Provide the (x, y) coordinate of the cell's center where the given text is located.  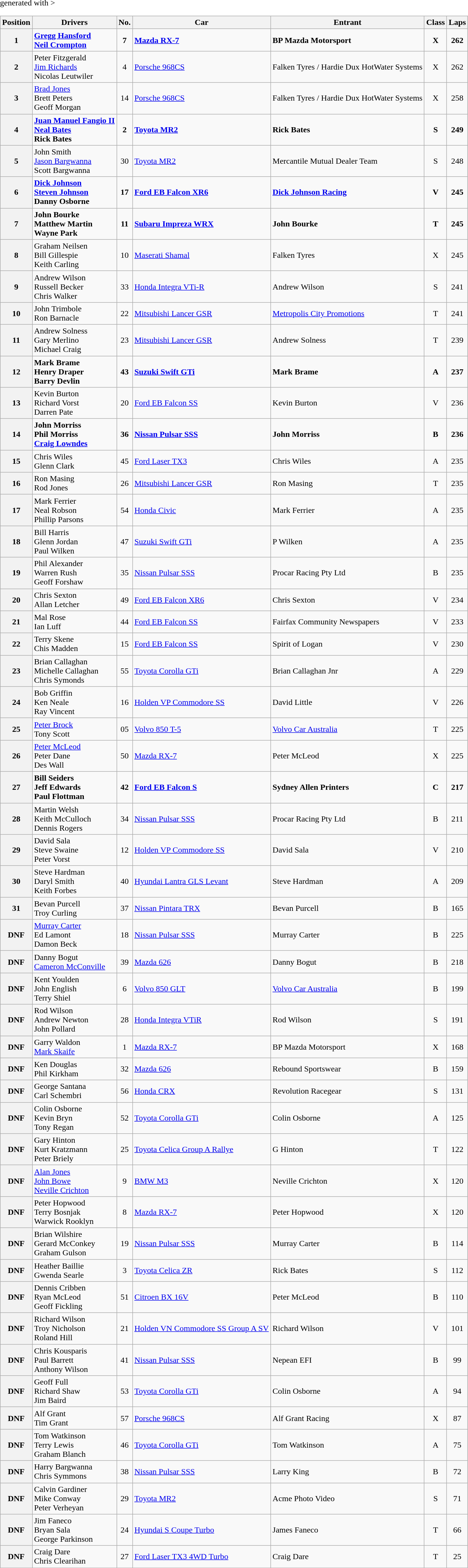
David Sala (348, 850)
54 (124, 510)
Subaru Impreza WRX (202, 224)
Ford EB Falcon S (202, 787)
Brian Wilshire Gerard McConkey Graham Gulson (74, 1243)
Peter McLeod Peter Dane Des Wall (74, 756)
34 (124, 818)
Kevin Burton (348, 403)
Falken Tyres (348, 255)
Fairfax Community Newspapers (348, 622)
94 (457, 1391)
No. (124, 23)
Larry King (348, 1472)
49 (124, 600)
38 (124, 1472)
46 (124, 1445)
229 (457, 671)
Tom Watkinson Terry Lewis Graham Blanch (74, 1445)
51 (124, 1297)
Bevan Purcell Troy Curling (74, 908)
40 (124, 882)
211 (457, 818)
Garry Waldon Mark Skaife (74, 1047)
230 (457, 644)
George Santana Carl Schembri (74, 1091)
13 (16, 403)
32 (124, 1069)
71 (457, 1498)
55 (124, 671)
57 (124, 1418)
Mark Brame Henry Draper Barry Devlin (74, 372)
5 (16, 161)
Nissan Pintara TRX (202, 908)
Andrew Solness (348, 340)
G Hinton (348, 1149)
36 (124, 434)
Harry Bargwanna Chris Symmons (74, 1472)
199 (457, 989)
Metropolis City Promotions (348, 313)
Steve Hardman (348, 882)
Graham Neilsen Bill Gillespie Keith Carling (74, 255)
114 (457, 1243)
Mal Rose Ian Luff (74, 622)
Andrew Wilson Russell Becker Chris Walker (74, 286)
Mark Brame (348, 372)
Spirit of Logan (348, 644)
Toyota Celica ZR (202, 1270)
248 (457, 161)
Danny Bogut Cameron McConville (74, 962)
53 (124, 1391)
Craig Dare (348, 1556)
Ford Laser TX3 4WD Turbo (202, 1556)
BMW M3 (202, 1181)
Honda CRX (202, 1091)
Phil Alexander Warren Rush Geoff Forshaw (74, 573)
31 (16, 908)
Brian Callaghan Jnr (348, 671)
Chris Wiles (348, 461)
110 (457, 1297)
56 (124, 1091)
Mercantile Mutual Dealer Team (348, 161)
Richard Wilson Troy Nicholson Roland Hill (74, 1329)
112 (457, 1270)
P Wilken (348, 542)
Rod Wilson (348, 1020)
Danny Bogut (348, 962)
209 (457, 882)
05 (124, 729)
125 (457, 1118)
218 (457, 962)
239 (457, 340)
Rebound Sportswear (348, 1069)
Heather Baillie Gwenda Searle (74, 1270)
Drivers (74, 23)
226 (457, 702)
Hyundai S Coupe Turbo (202, 1530)
Bevan Purcell (348, 908)
Andrew Wilson (348, 286)
Chris Sexton Allan Letcher (74, 600)
75 (457, 1445)
Martin Welsh Keith McCulloch Dennis Rogers (74, 818)
Terry Skene Chis Madden (74, 644)
35 (124, 573)
Acme Photo Video (348, 1498)
David Sala Steve Swaine Peter Vorst (74, 850)
Bill Seiders Jeff Edwards Paul Flottman (74, 787)
Maserati Shamal (202, 255)
James Faneco (348, 1530)
Gregg Hansford Neil Crompton (74, 40)
37 (124, 908)
Citroen BX 16V (202, 1297)
Peter Hopwood Terry Bosnjak Warwick Rooklyn (74, 1212)
Mark Ferrier Neal Robson Phillip Parsons (74, 510)
52 (124, 1118)
258 (457, 98)
Honda Integra VTiR (202, 1020)
Position (16, 23)
Revolution Racegear (348, 1091)
234 (457, 600)
47 (124, 542)
John Trimbole Ron Barnacle (74, 313)
43 (124, 372)
42 (124, 787)
Holden VN Commodore SS Group A SV (202, 1329)
Ron Masing Rod Jones (74, 484)
Jim Faneco Bryan Sala George Parkinson (74, 1530)
45 (124, 461)
David Little (348, 702)
72 (457, 1472)
Geoff Full Richard Shaw Jim Baird (74, 1391)
Peter Hopwood (348, 1212)
Class (436, 23)
Sydney Allen Printers (348, 787)
Tom Watkinson (348, 1445)
237 (457, 372)
John Smith Jason Bargwanna Scott Bargwanna (74, 161)
Kevin Burton Richard Vorst Darren Pate (74, 403)
Honda Integra VTi-R (202, 286)
Gary Hinton Kurt Kratzmann Peter Briely (74, 1149)
159 (457, 1069)
Chris Kousparis Paul Barrett Anthony Wilson (74, 1360)
44 (124, 622)
Alf Grant Tim Grant (74, 1418)
Alf Grant Racing (348, 1418)
C (436, 787)
Ford Laser TX3 (202, 461)
99 (457, 1360)
Dennis Cribben Ryan McLeod Geoff Fickling (74, 1297)
Peter Brock Tony Scott (74, 729)
Murray Carter Ed Lamont Damon Beck (74, 935)
Ron Masing (348, 484)
Dick Johnson Racing (348, 192)
Kent Youlden John English Terry Shiel (74, 989)
Chris Sexton (348, 600)
Entrant (348, 23)
Toyota Celica Group A Rallye (202, 1149)
249 (457, 130)
Colin Osborne Kevin Bryn Tony Regan (74, 1118)
Ken Douglas Phil Kirkham (74, 1069)
Chris Wiles Glenn Clark (74, 461)
233 (457, 622)
Honda Civic (202, 510)
Peter Fitzgerald Jim Richards Nicolas Leutwiler (74, 67)
217 (457, 787)
Car (202, 23)
John Morriss Phil Morriss Craig Lowndes (74, 434)
191 (457, 1020)
Andrew Solness Gary Merlino Michael Craig (74, 340)
101 (457, 1329)
John Bourke Matthew Martin Wayne Park (74, 224)
Bob Griffin Ken Neale Ray Vincent (74, 702)
Calvin Gardiner Mike Conway Peter Verheyan (74, 1498)
Nepean EFI (348, 1360)
Alan Jones John Bowe Neville Crichton (74, 1181)
Laps (457, 23)
John Bourke (348, 224)
165 (457, 908)
Bill Harris Glenn Jordan Paul Wilken (74, 542)
87 (457, 1418)
122 (457, 1149)
50 (124, 756)
41 (124, 1360)
Mark Ferrier (348, 510)
Volvo 850 T-5 (202, 729)
Brian Callaghan Michelle Callaghan Chris Symonds (74, 671)
33 (124, 286)
Juan Manuel Fangio II Neal Bates Rick Bates (74, 130)
Volvo 850 GLT (202, 989)
John Morriss (348, 434)
131 (457, 1091)
Brad Jones Brett Peters Geoff Morgan (74, 98)
168 (457, 1047)
Hyundai Lantra GLS Levant (202, 882)
210 (457, 850)
Dick Johnson Steven Johnson Danny Osborne (74, 192)
39 (124, 962)
66 (457, 1530)
Neville Crichton (348, 1181)
Richard Wilson (348, 1329)
Rod Wilson Andrew Newton John Pollard (74, 1020)
Craig Dare Chris Clearihan (74, 1556)
Steve Hardman Daryl Smith Keith Forbes (74, 882)
